Locate the cell with the specified text and output its (x, y) center coordinate. 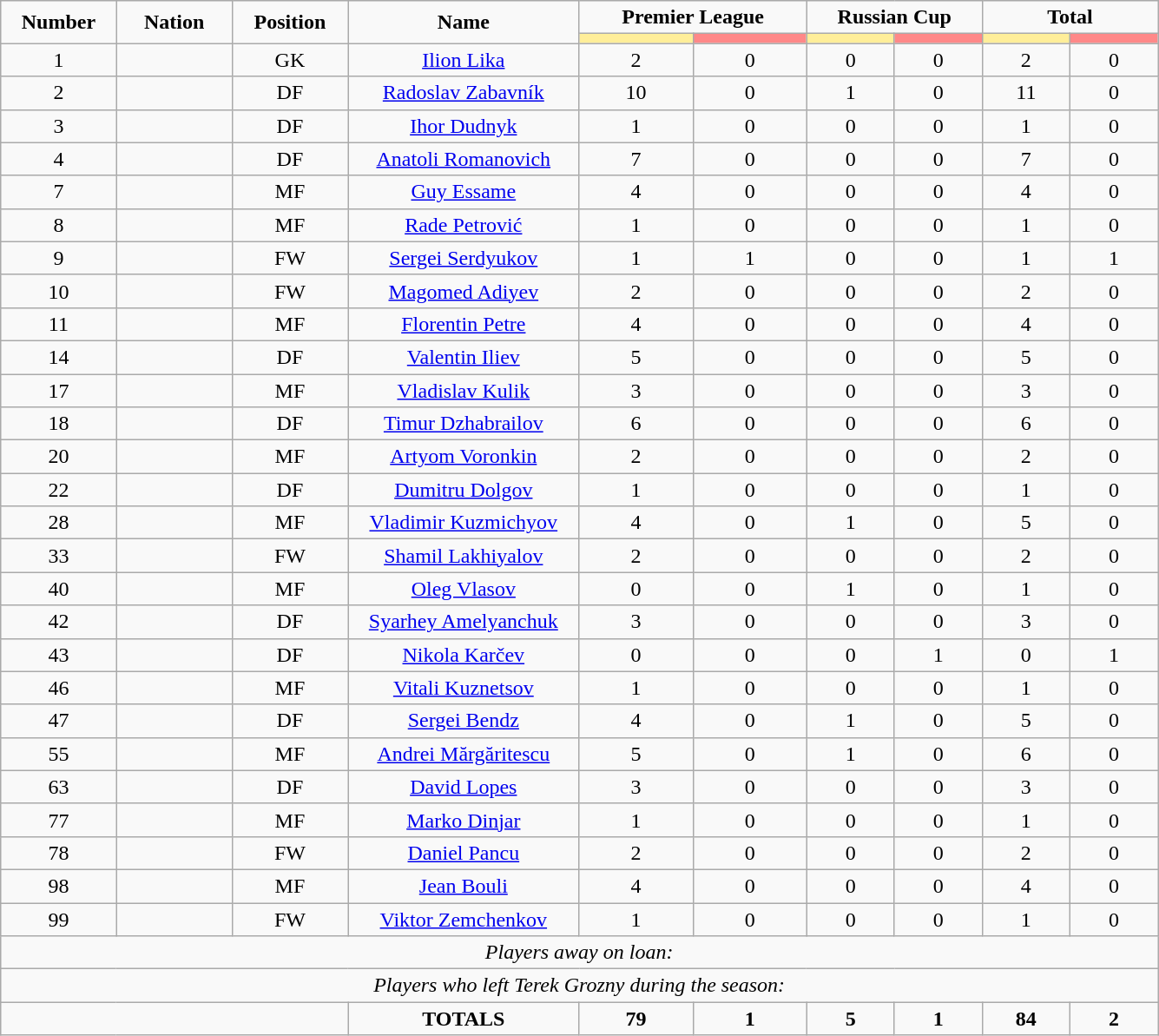
18 (59, 424)
55 (59, 754)
Sergei Bendz (464, 721)
Florentin Petre (464, 324)
Sergei Serdyukov (464, 258)
14 (59, 357)
Daniel Pancu (464, 853)
Nikola Karčev (464, 655)
Vladimir Kuzmichyov (464, 523)
Vitali Kuznetsov (464, 688)
8 (59, 225)
Oleg Vlasov (464, 589)
Total (1070, 17)
33 (59, 556)
TOTALS (464, 1019)
Viktor Zemchenkov (464, 920)
9 (59, 258)
Nation (174, 23)
40 (59, 589)
77 (59, 820)
Andrei Mărgăritescu (464, 754)
GK (290, 60)
Valentin Iliev (464, 357)
42 (59, 622)
Dumitru Dolgov (464, 490)
Rade Petrović (464, 225)
28 (59, 523)
Position (290, 23)
43 (59, 655)
Magomed Adiyev (464, 291)
63 (59, 787)
Russian Cup (894, 17)
David Lopes (464, 787)
Anatoli Romanovich (464, 159)
99 (59, 920)
Shamil Lakhiyalov (464, 556)
98 (59, 886)
Name (464, 23)
Ihor Dudnyk (464, 126)
Number (59, 23)
17 (59, 390)
Jean Bouli (464, 886)
Vladislav Kulik (464, 390)
Ilion Lika (464, 60)
Radoslav Zabavník (464, 93)
Players away on loan: (580, 953)
79 (635, 1019)
47 (59, 721)
Syarhey Amelyanchuk (464, 622)
22 (59, 490)
Guy Essame (464, 192)
Premier League (693, 17)
78 (59, 853)
Artyom Voronkin (464, 457)
Timur Dzhabrailov (464, 424)
84 (1026, 1019)
Players who left Terek Grozny during the season: (580, 986)
Marko Dinjar (464, 820)
46 (59, 688)
20 (59, 457)
